Scan for the cell matching the given text and deliver its [X, Y] coordinate at center. 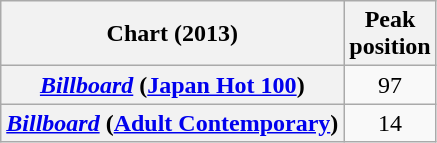
Billboard (Japan Hot 100) [172, 85]
14 [390, 123]
Billboard (Adult Contemporary) [172, 123]
Chart (2013) [172, 34]
97 [390, 85]
Peakposition [390, 34]
